Detect which cell encompasses the target text, then output its [x, y] center coordinate. 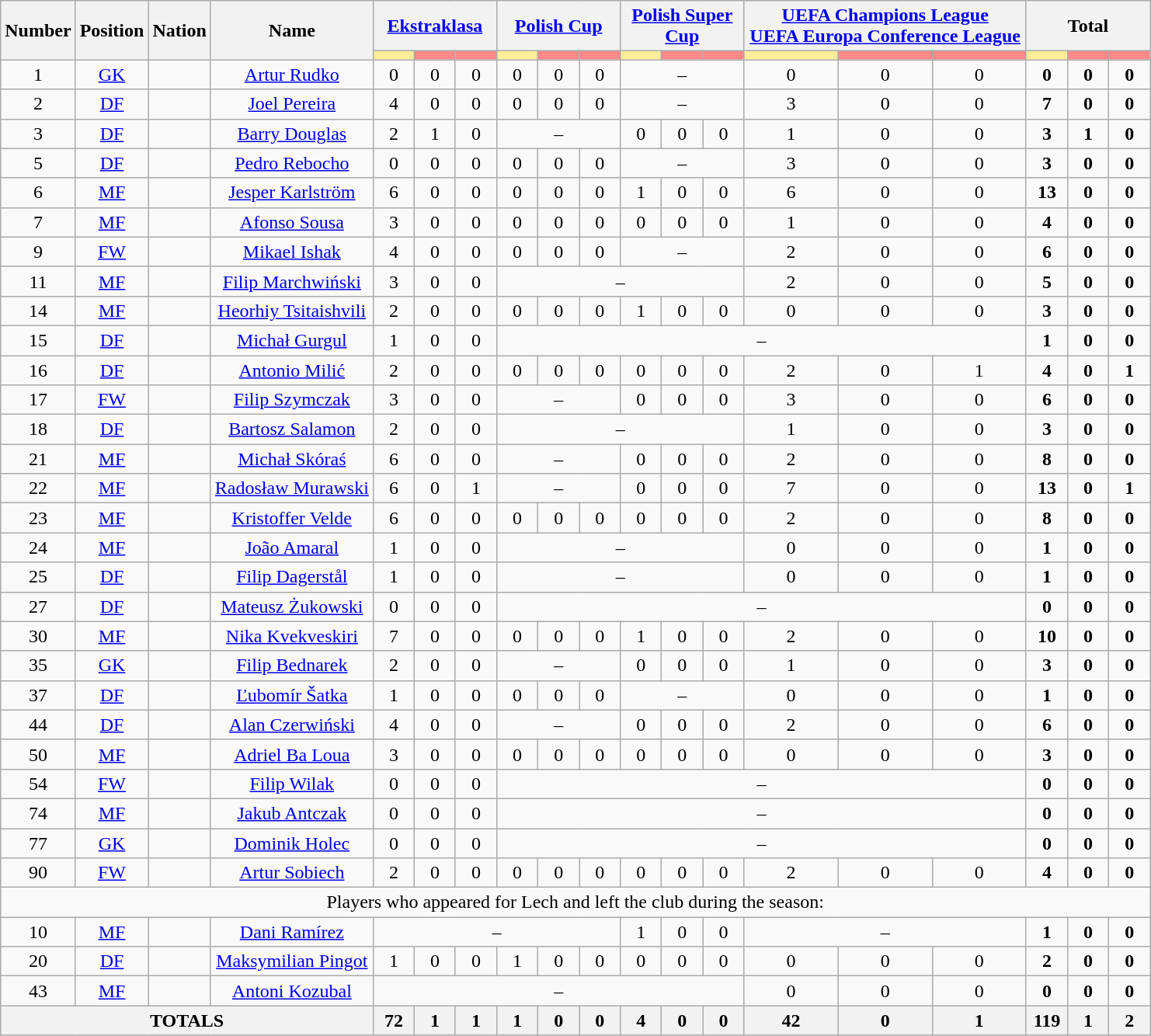
25 [38, 577]
Heorhiy Tsitaishvili [292, 311]
Filip Wilak [292, 784]
27 [38, 607]
Name [292, 30]
16 [38, 370]
15 [38, 340]
Players who appeared for Lech and left the club during the season: [575, 902]
Dominik Holec [292, 843]
74 [38, 813]
Dani Ramírez [292, 932]
35 [38, 666]
17 [38, 400]
Jakub Antczak [292, 813]
Afonso Sousa [292, 222]
119 [1047, 1020]
Filip Bednarek [292, 666]
21 [38, 459]
Filip Dagerstål [292, 577]
44 [38, 725]
Antonio Milić [292, 370]
20 [38, 961]
Pedro Rebocho [292, 163]
Nika Kvekveskiri [292, 636]
Artur Rudko [292, 75]
Total [1087, 26]
90 [38, 873]
50 [38, 754]
Barry Douglas [292, 134]
72 [393, 1020]
18 [38, 429]
Adriel Ba Loua [292, 754]
TOTALS [187, 1020]
Jesper Karlström [292, 193]
14 [38, 311]
João Amaral [292, 548]
UEFA Champions LeagueUEFA Europa Conference League [885, 26]
Number [38, 30]
Filip Marchwiński [292, 281]
Nation [179, 30]
Position [112, 30]
Polish Cup [559, 26]
Antoni Kozubal [292, 991]
Ekstraklasa [435, 26]
24 [38, 548]
Kristoffer Velde [292, 518]
Alan Czerwiński [292, 725]
9 [38, 252]
42 [791, 1020]
30 [38, 636]
Radosław Murawski [292, 488]
Bartosz Salamon [292, 429]
Artur Sobiech [292, 873]
Mateusz Żukowski [292, 607]
37 [38, 695]
11 [38, 281]
Michał Skóraś [292, 459]
Filip Szymczak [292, 400]
Ľubomír Šatka [292, 695]
Mikael Ishak [292, 252]
Michał Gurgul [292, 340]
23 [38, 518]
22 [38, 488]
77 [38, 843]
43 [38, 991]
Polish Super Cup [682, 26]
Maksymilian Pingot [292, 961]
54 [38, 784]
Joel Pereira [292, 104]
